From the cell containing the given text, extract its center point as [x, y] coordinate. 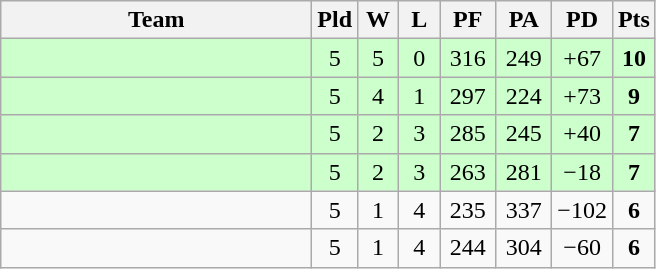
316 [468, 58]
244 [468, 248]
Pld [335, 20]
285 [468, 134]
L [420, 20]
297 [468, 96]
281 [524, 172]
PA [524, 20]
−18 [582, 172]
W [378, 20]
Team [156, 20]
Pts [634, 20]
263 [468, 172]
+73 [582, 96]
249 [524, 58]
9 [634, 96]
10 [634, 58]
+67 [582, 58]
−102 [582, 210]
0 [420, 58]
245 [524, 134]
235 [468, 210]
224 [524, 96]
−60 [582, 248]
PF [468, 20]
PD [582, 20]
+40 [582, 134]
337 [524, 210]
304 [524, 248]
